Search for the cell housing the specified text and yield its [X, Y] center coordinate. 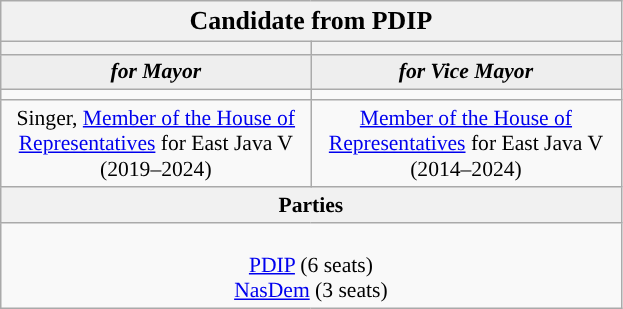
for Vice Mayor [466, 72]
Parties [311, 205]
PDIP (6 seats)NasDem (3 seats) [311, 266]
Singer, Member of the House of Representatives for East Java V (2019–2024) [156, 144]
for Mayor [156, 72]
Candidate from PDIP [311, 21]
Member of the House of Representatives for East Java V (2014–2024) [466, 144]
